Pinpoint the cell where the given text exists, returning its (X, Y) midpoint coordinate. 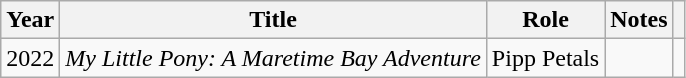
Notes (639, 20)
Title (274, 20)
Pipp Petals (545, 58)
2022 (30, 58)
My Little Pony: A Maretime Bay Adventure (274, 58)
Year (30, 20)
Role (545, 20)
